Scan for the cell matching the given text and deliver its (X, Y) coordinate at center. 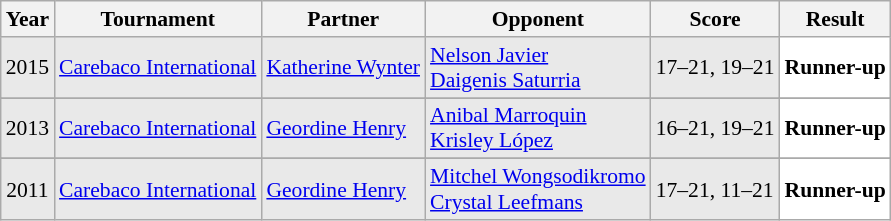
Opponent (538, 19)
2015 (28, 68)
Result (836, 19)
17–21, 11–21 (716, 190)
2011 (28, 190)
17–21, 19–21 (716, 68)
Mitchel Wongsodikromo Crystal Leefmans (538, 190)
Score (716, 19)
Year (28, 19)
Tournament (158, 19)
Nelson Javier Daigenis Saturria (538, 68)
2013 (28, 128)
Anibal Marroquin Krisley López (538, 128)
16–21, 19–21 (716, 128)
Katherine Wynter (343, 68)
Partner (343, 19)
